Determine the (x, y) coordinate at the center of the cell enclosing the given text.  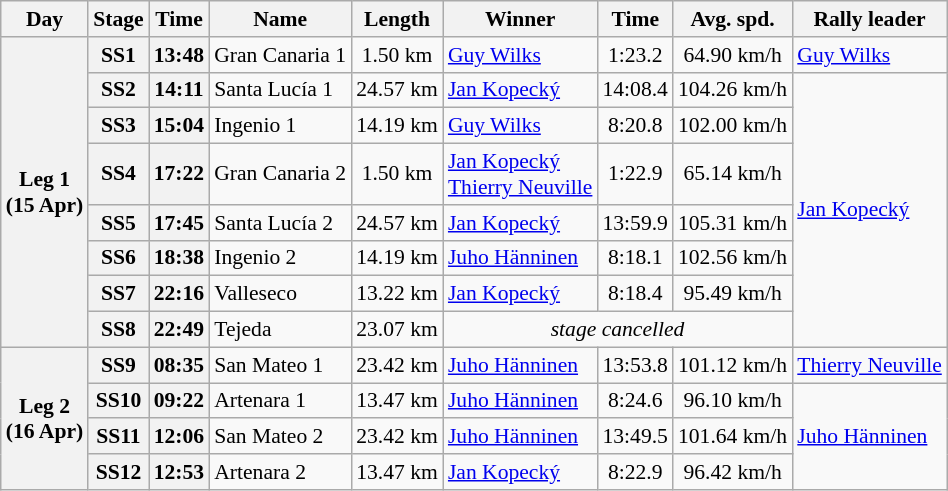
Rally leader (870, 19)
Tejeda (280, 330)
105.31 km/h (732, 223)
17:22 (179, 174)
SS10 (118, 401)
64.90 km/h (732, 55)
Santa Lucía 1 (280, 90)
stage cancelled (618, 330)
22:49 (179, 330)
Jan Kopecký Thierry Neuville (520, 174)
101.12 km/h (732, 365)
1:22.9 (634, 174)
13.22 km (397, 294)
Artenara 1 (280, 401)
Avg. spd. (732, 19)
8:20.8 (634, 126)
13:53.8 (634, 365)
95.49 km/h (732, 294)
08:35 (179, 365)
Gran Canaria 2 (280, 174)
18:38 (179, 258)
SS1 (118, 55)
Thierry Neuville (870, 365)
17:45 (179, 223)
SS3 (118, 126)
Ingenio 1 (280, 126)
15:04 (179, 126)
12:06 (179, 437)
SS2 (118, 90)
102.00 km/h (732, 126)
San Mateo 1 (280, 365)
SS12 (118, 472)
104.26 km/h (732, 90)
Day (44, 19)
SS8 (118, 330)
96.10 km/h (732, 401)
13:48 (179, 55)
13:59.9 (634, 223)
Name (280, 19)
Ingenio 2 (280, 258)
8:18.1 (634, 258)
SS7 (118, 294)
13:49.5 (634, 437)
8:18.4 (634, 294)
SS5 (118, 223)
09:22 (179, 401)
101.64 km/h (732, 437)
SS11 (118, 437)
12:53 (179, 472)
22:16 (179, 294)
102.56 km/h (732, 258)
Leg 2(16 Apr) (44, 418)
SS9 (118, 365)
8:24.6 (634, 401)
Artenara 2 (280, 472)
14:08.4 (634, 90)
Santa Lucía 2 (280, 223)
8:22.9 (634, 472)
Leg 1(15 Apr) (44, 192)
Stage (118, 19)
San Mateo 2 (280, 437)
Valleseco (280, 294)
Winner (520, 19)
96.42 km/h (732, 472)
Gran Canaria 1 (280, 55)
23.07 km (397, 330)
Length (397, 19)
SS4 (118, 174)
SS6 (118, 258)
65.14 km/h (732, 174)
14:11 (179, 90)
1:23.2 (634, 55)
